Identify which cell holds the provided text, then report its (X, Y) central coordinate. 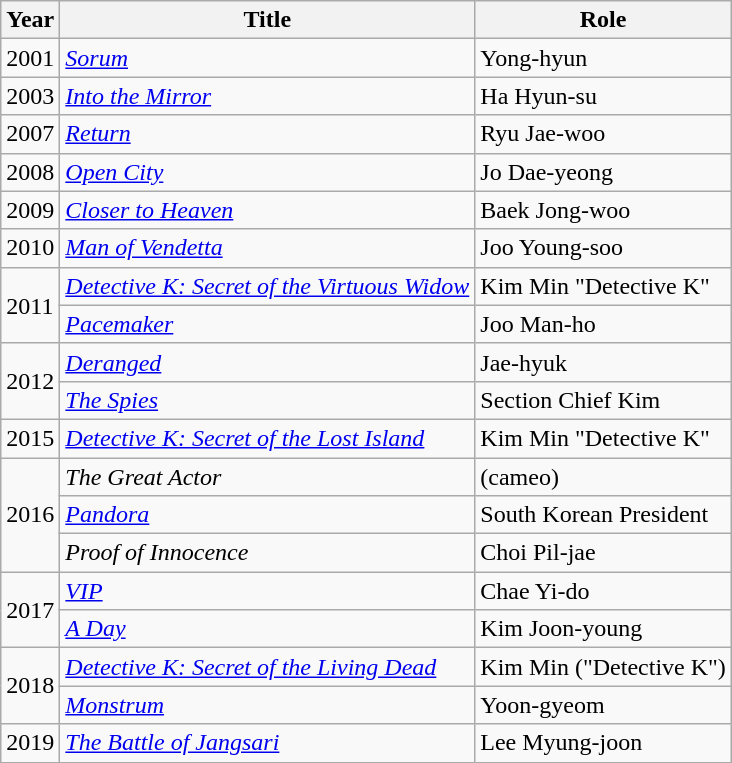
2010 (30, 248)
Lee Myung-joon (604, 743)
2018 (30, 686)
2001 (30, 58)
Baek Jong-woo (604, 210)
VIP (268, 591)
2009 (30, 210)
Joo Young-soo (604, 248)
2003 (30, 96)
Return (268, 134)
Title (268, 20)
The Great Actor (268, 477)
Closer to Heaven (268, 210)
2012 (30, 381)
Detective K: Secret of the Lost Island (268, 438)
Proof of Innocence (268, 553)
Yoon-gyeom (604, 705)
Deranged (268, 362)
A Day (268, 629)
Pacemaker (268, 324)
2007 (30, 134)
The Battle of Jangsari (268, 743)
Jo Dae-yeong (604, 172)
2008 (30, 172)
Jae-hyuk (604, 362)
Detective K: Secret of the Virtuous Widow (268, 286)
Pandora (268, 515)
2016 (30, 515)
Detective K: Secret of the Living Dead (268, 667)
Kim Min ("Detective K") (604, 667)
Monstrum (268, 705)
2011 (30, 305)
Section Chief Kim (604, 400)
Role (604, 20)
Ryu Jae-woo (604, 134)
Choi Pil-jae (604, 553)
(cameo) (604, 477)
2019 (30, 743)
Year (30, 20)
Chae Yi-do (604, 591)
Open City (268, 172)
Man of Vendetta (268, 248)
Sorum (268, 58)
South Korean President (604, 515)
2017 (30, 610)
Yong-hyun (604, 58)
Ha Hyun-su (604, 96)
Into the Mirror (268, 96)
Joo Man-ho (604, 324)
2015 (30, 438)
Kim Joon-young (604, 629)
The Spies (268, 400)
